Extract the [X, Y] coordinate from the center of the cell holding the provided text.  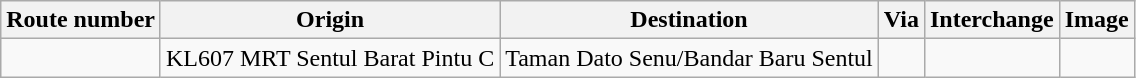
Taman Dato Senu/Bandar Baru Sentul [690, 58]
Origin [330, 20]
Via [901, 20]
Destination [690, 20]
KL607 MRT Sentul Barat Pintu C [330, 58]
Image [1096, 20]
Route number [81, 20]
Interchange [992, 20]
